Search for the cell housing the specified text and yield its (x, y) center coordinate. 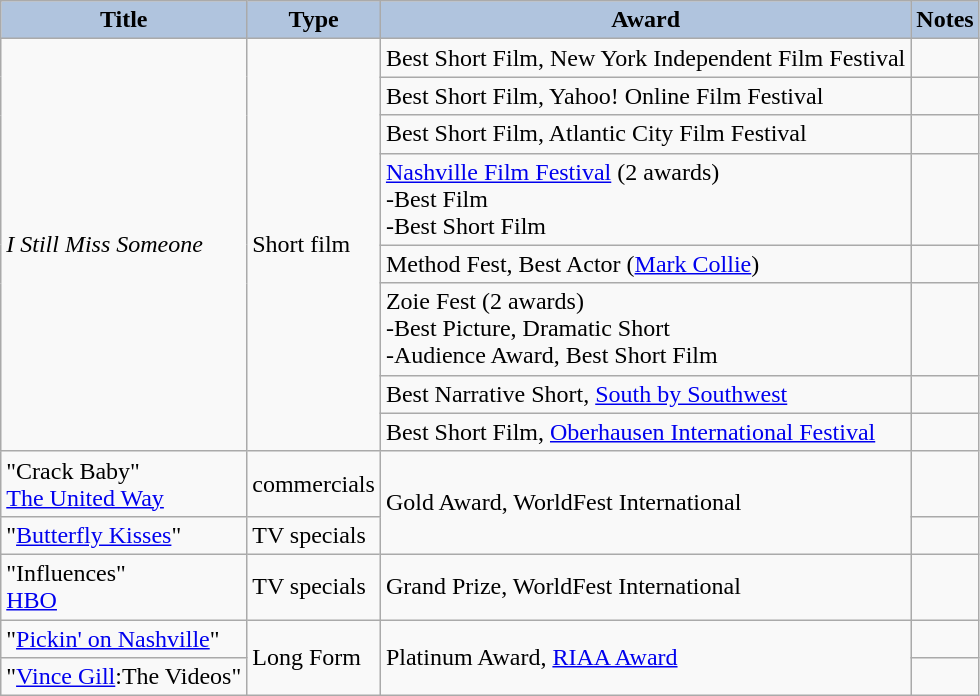
Platinum Award, RIAA Award (645, 658)
Grand Prize, WorldFest International (645, 586)
"Influences"HBO (124, 586)
Best Short Film, Atlantic City Film Festival (645, 134)
"Vince Gill:The Videos" (124, 677)
commercials (314, 484)
"Pickin' on Nashville" (124, 639)
Title (124, 20)
Award (645, 20)
Gold Award, WorldFest International (645, 502)
I Still Miss Someone (124, 245)
Short film (314, 245)
Best Short Film, Oberhausen International Festival (645, 432)
Type (314, 20)
"Crack Baby"The United Way (124, 484)
"Butterfly Kisses" (124, 535)
Best Short Film, New York Independent Film Festival (645, 58)
Notes (945, 20)
Best Narrative Short, South by Southwest (645, 394)
Nashville Film Festival (2 awards)-Best Film-Best Short Film (645, 199)
Long Form (314, 658)
Best Short Film, Yahoo! Online Film Festival (645, 96)
Zoie Fest (2 awards)-Best Picture, Dramatic Short-Audience Award, Best Short Film (645, 329)
Method Fest, Best Actor (Mark Collie) (645, 264)
